Return the [x, y] coordinate for the center point of the cell that contains the specified text.  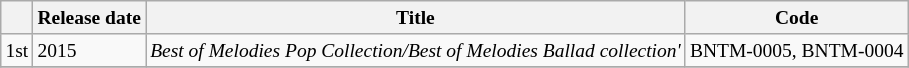
Title [416, 18]
Code [796, 18]
BNTM-0005, BNTM-0004 [796, 50]
2015 [90, 50]
1st [17, 50]
Best of Melodies Pop Collection/Best of Melodies Ballad collection' [416, 50]
Release date [90, 18]
